Return [x, y] of the center of cell containing provided text 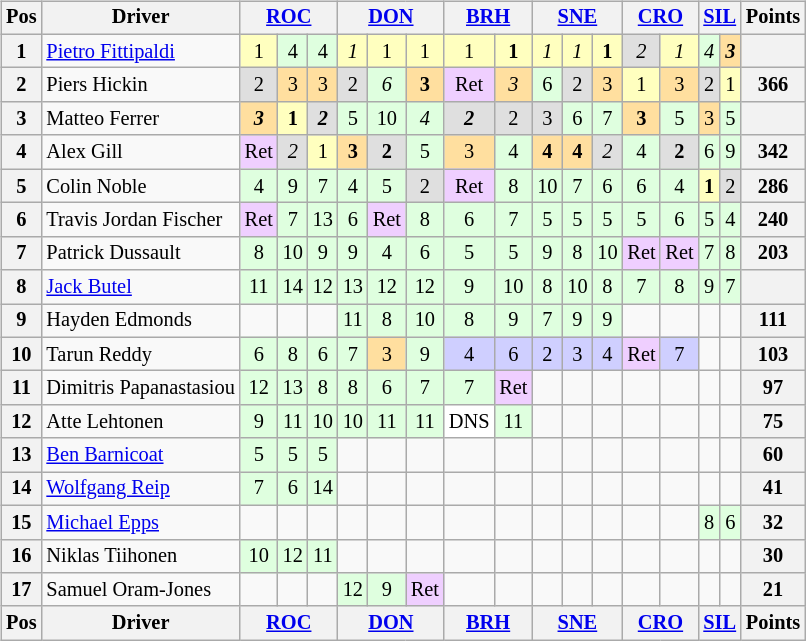
DNS [469, 422]
97 [773, 388]
Colin Noble [140, 186]
Travis Jordan Fischer [140, 220]
Alex Gill [140, 152]
Jack Butel [140, 287]
21 [773, 590]
60 [773, 455]
Samuel Oram-Jones [140, 590]
Ben Barnicoat [140, 455]
Matteo Ferrer [140, 119]
30 [773, 556]
240 [773, 220]
Tarun Reddy [140, 354]
286 [773, 186]
Michael Epps [140, 522]
Hayden Edmonds [140, 321]
15 [21, 522]
17 [21, 590]
Patrick Dussault [140, 253]
32 [773, 522]
366 [773, 85]
Piers Hickin [140, 85]
103 [773, 354]
Dimitris Papanastasiou [140, 388]
Wolfgang Reip [140, 489]
41 [773, 489]
203 [773, 253]
16 [21, 556]
Niklas Tiihonen [140, 556]
111 [773, 321]
Atte Lehtonen [140, 422]
75 [773, 422]
342 [773, 152]
Pietro Fittipaldi [140, 51]
